Find where the given text appears and provide that cell's center as (x, y) coordinate. 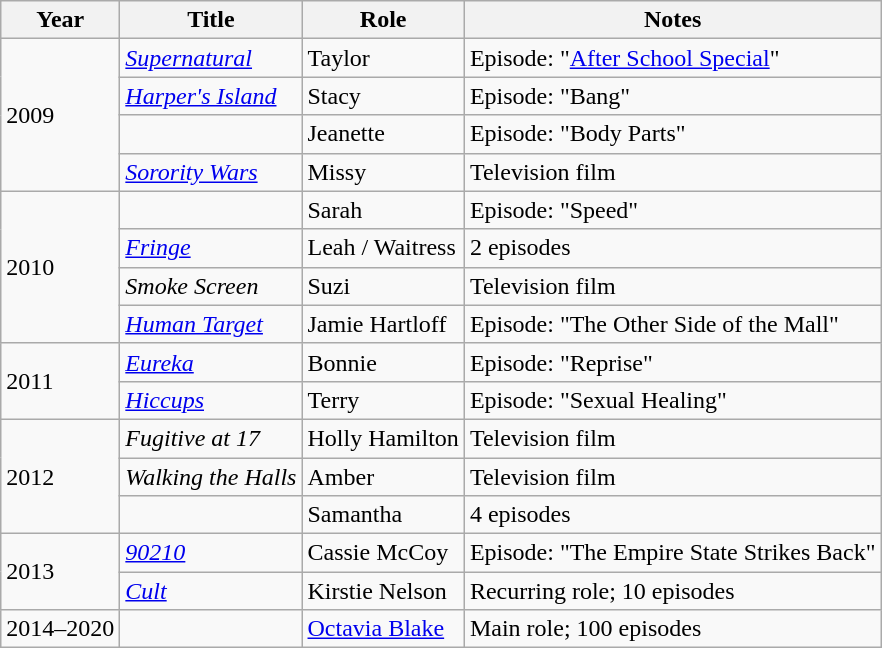
Sarah (383, 210)
Notes (672, 20)
Cassie McCoy (383, 553)
Eureka (211, 362)
Taylor (383, 58)
Suzi (383, 286)
Episode: "Bang" (672, 96)
Hiccups (211, 400)
2 episodes (672, 248)
Fringe (211, 248)
Octavia Blake (383, 629)
Bonnie (383, 362)
2014–2020 (60, 629)
Episode: "Reprise" (672, 362)
90210 (211, 553)
Episode: "Sexual Healing" (672, 400)
Harper's Island (211, 96)
Samantha (383, 515)
Stacy (383, 96)
Jamie Hartloff (383, 324)
Episode: "The Empire State Strikes Back" (672, 553)
Role (383, 20)
4 episodes (672, 515)
Missy (383, 172)
Walking the Halls (211, 477)
Main role; 100 episodes (672, 629)
2009 (60, 115)
Terry (383, 400)
Sorority Wars (211, 172)
Episode: "After School Special" (672, 58)
Kirstie Nelson (383, 591)
Title (211, 20)
Leah / Waitress (383, 248)
Cult (211, 591)
Recurring role; 10 episodes (672, 591)
Episode: "Speed" (672, 210)
2013 (60, 572)
Holly Hamilton (383, 438)
2011 (60, 381)
2012 (60, 476)
Smoke Screen (211, 286)
Amber (383, 477)
Supernatural (211, 58)
Human Target (211, 324)
Year (60, 20)
2010 (60, 267)
Fugitive at 17 (211, 438)
Jeanette (383, 134)
Episode: "Body Parts" (672, 134)
Episode: "The Other Side of the Mall" (672, 324)
